Identify which cell holds the provided text, then report its [x, y] central coordinate. 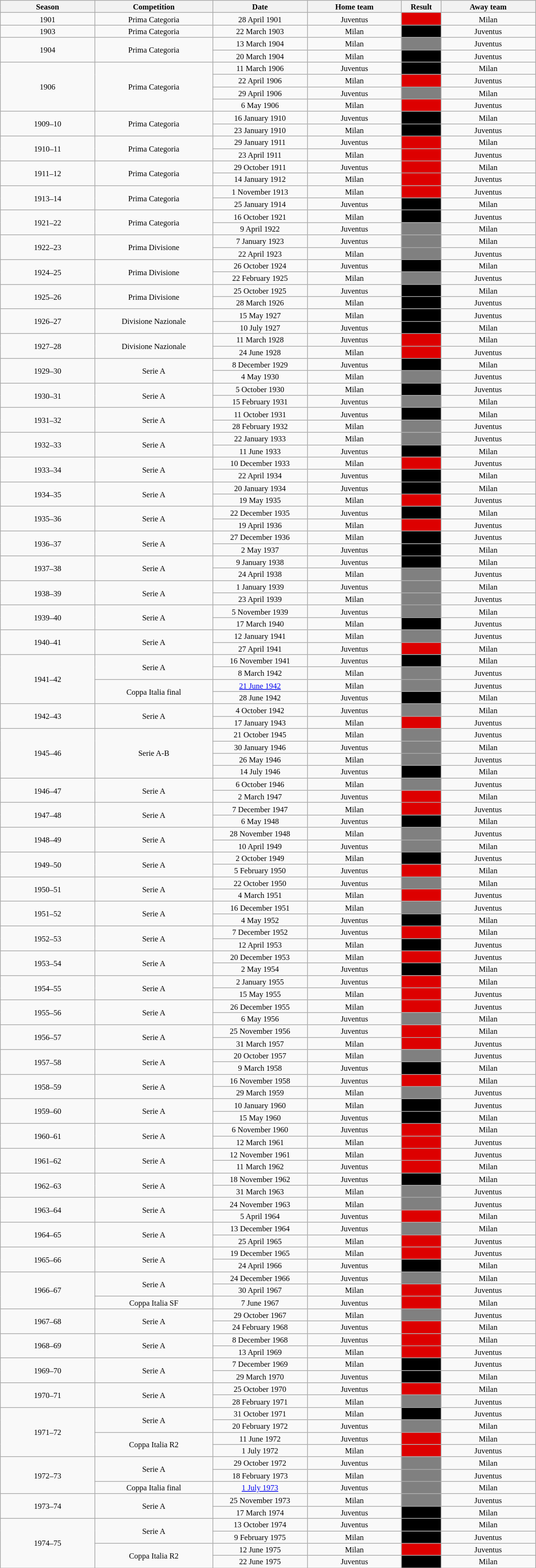
2 January 1955 [260, 982]
24 April 1938 [260, 574]
1973–74 [47, 1506]
1946–47 [47, 790]
9 February 1975 [260, 1537]
1959–60 [47, 1111]
24 April 1966 [260, 1265]
25 January 1914 [260, 204]
1950–51 [47, 889]
1952–53 [47, 938]
1948–49 [47, 840]
30 April 1967 [260, 1290]
31 October 1971 [260, 1414]
1936–37 [47, 543]
1964–65 [47, 1235]
25 November 1973 [260, 1500]
24 February 1968 [260, 1327]
1906 [47, 87]
1969–70 [47, 1371]
7 June 1967 [260, 1302]
6 October 1946 [260, 784]
Home team [354, 7]
20 February 1972 [260, 1426]
1956–57 [47, 1037]
1 November 1913 [260, 192]
12 January 1941 [260, 636]
1932–33 [47, 445]
29 April 1906 [260, 93]
4 May 1930 [260, 377]
1954–55 [47, 988]
1 July 1973 [260, 1487]
1921–22 [47, 223]
2 March 1947 [260, 797]
6 May 1956 [260, 1019]
17 March 1940 [260, 624]
17 March 1974 [260, 1512]
22 January 1933 [260, 439]
22 April 1934 [260, 475]
1904 [47, 50]
1930–31 [47, 395]
1909–10 [47, 124]
22 June 1975 [260, 1562]
10 January 1960 [260, 1105]
11 June 1972 [260, 1438]
29 January 1911 [260, 142]
4 March 1951 [260, 895]
1958–59 [47, 1086]
1913–14 [47, 198]
31 March 1963 [260, 1192]
22 October 1950 [260, 883]
1963–64 [47, 1210]
21 October 1945 [260, 735]
15 February 1931 [260, 402]
20 January 1934 [260, 488]
23 April 1911 [260, 155]
20 December 1953 [260, 957]
25 October 1970 [260, 1389]
1972–73 [47, 1475]
1962–63 [47, 1185]
7 January 1923 [260, 241]
28 April 1901 [260, 19]
Serie A-B [154, 753]
13 March 1904 [260, 44]
28 February 1971 [260, 1401]
29 October 1967 [260, 1315]
7 December 1952 [260, 932]
29 October 1972 [260, 1463]
29 March 1959 [260, 1093]
12 November 1961 [260, 1155]
26 October 1924 [260, 266]
1966–67 [47, 1290]
16 January 1910 [260, 117]
1 January 1939 [260, 587]
Away team [488, 7]
28 February 1932 [260, 426]
24 June 1928 [260, 352]
1967–68 [47, 1321]
10 April 1949 [260, 846]
1911–12 [47, 173]
11 March 1928 [260, 340]
Date [260, 7]
12 March 1961 [260, 1142]
15 May 1955 [260, 994]
1924–25 [47, 272]
8 March 1942 [260, 673]
1934–35 [47, 494]
4 May 1952 [260, 920]
22 April 1906 [260, 81]
6 May 1948 [260, 821]
2 May 1954 [260, 969]
1910–11 [47, 148]
11 March 1906 [260, 68]
1931–32 [47, 420]
9 March 1958 [260, 1068]
1935–36 [47, 519]
28 November 1948 [260, 833]
25 October 1925 [260, 290]
23 January 1910 [260, 130]
21 June 1942 [260, 685]
25 April 1965 [260, 1241]
23 April 1939 [260, 599]
27 December 1936 [260, 537]
13 October 1974 [260, 1524]
1937–38 [47, 568]
1938–39 [47, 593]
11 March 1962 [260, 1167]
16 October 1921 [260, 216]
1942–43 [47, 716]
20 October 1957 [260, 1056]
1951–52 [47, 914]
18 November 1962 [260, 1179]
10 December 1933 [260, 463]
22 March 1903 [260, 31]
27 April 1941 [260, 648]
1953–54 [47, 963]
9 January 1938 [260, 562]
7 December 1969 [260, 1364]
1927–28 [47, 346]
18 February 1973 [260, 1475]
7 December 1947 [260, 809]
5 February 1950 [260, 870]
13 December 1964 [260, 1228]
31 March 1957 [260, 1043]
22 February 1925 [260, 278]
1925–26 [47, 296]
25 November 1956 [260, 1031]
1960–61 [47, 1136]
1903 [47, 31]
15 May 1927 [260, 315]
11 June 1933 [260, 451]
19 December 1965 [260, 1253]
24 November 1963 [260, 1204]
10 July 1927 [260, 327]
12 April 1953 [260, 945]
19 May 1935 [260, 500]
12 June 1975 [260, 1550]
15 May 1960 [260, 1117]
28 March 1926 [260, 303]
30 January 1946 [260, 747]
1974–75 [47, 1543]
22 December 1935 [260, 512]
29 March 1970 [260, 1377]
Result [421, 7]
14 July 1946 [260, 772]
1929–30 [47, 371]
1926–27 [47, 321]
6 May 1906 [260, 105]
1965–66 [47, 1259]
9 April 1922 [260, 229]
5 April 1964 [260, 1216]
16 December 1951 [260, 907]
1955–56 [47, 1012]
20 March 1904 [260, 56]
1971–72 [47, 1432]
1961–62 [47, 1161]
5 November 1939 [260, 611]
11 October 1931 [260, 414]
1970–71 [47, 1395]
1901 [47, 19]
16 November 1941 [260, 661]
6 November 1960 [260, 1129]
26 December 1955 [260, 1006]
1933–34 [47, 469]
1941–42 [47, 679]
26 May 1946 [260, 760]
28 June 1942 [260, 698]
5 October 1930 [260, 389]
22 April 1923 [260, 253]
1939–40 [47, 618]
2 October 1949 [260, 858]
1947–48 [47, 815]
13 April 1969 [260, 1352]
24 December 1966 [260, 1278]
1922–23 [47, 247]
8 December 1929 [260, 365]
19 April 1936 [260, 525]
8 December 1968 [260, 1340]
Competition [154, 7]
1949–50 [47, 864]
Season [47, 7]
Coppa Italia SF [154, 1302]
14 January 1912 [260, 179]
16 November 1958 [260, 1080]
2 May 1937 [260, 550]
1945–46 [47, 753]
1968–69 [47, 1346]
17 January 1943 [260, 722]
1 July 1972 [260, 1451]
29 October 1911 [260, 167]
1957–58 [47, 1062]
4 October 1942 [260, 710]
1940–41 [47, 642]
